Identify which cell holds the provided text, then report its [X, Y] central coordinate. 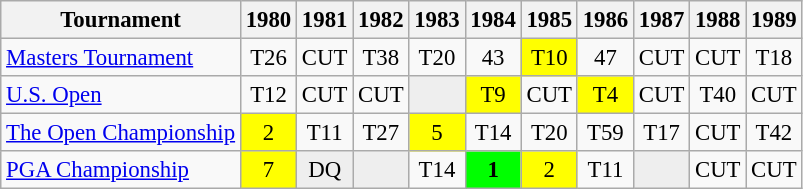
T59 [605, 133]
1983 [437, 20]
47 [605, 58]
T9 [493, 95]
T38 [381, 58]
1987 [661, 20]
T40 [718, 95]
43 [493, 58]
1981 [325, 20]
U.S. Open [121, 95]
The Open Championship [121, 133]
Masters Tournament [121, 58]
T12 [268, 95]
PGA Championship [121, 170]
1986 [605, 20]
DQ [325, 170]
1988 [718, 20]
1982 [381, 20]
T18 [774, 58]
1980 [268, 20]
T26 [268, 58]
1989 [774, 20]
T17 [661, 133]
T27 [381, 133]
T42 [774, 133]
7 [268, 170]
5 [437, 133]
1985 [549, 20]
1 [493, 170]
T4 [605, 95]
Tournament [121, 20]
1984 [493, 20]
T10 [549, 58]
